Output the (X, Y) coordinate of the center of the cell containing the given text.  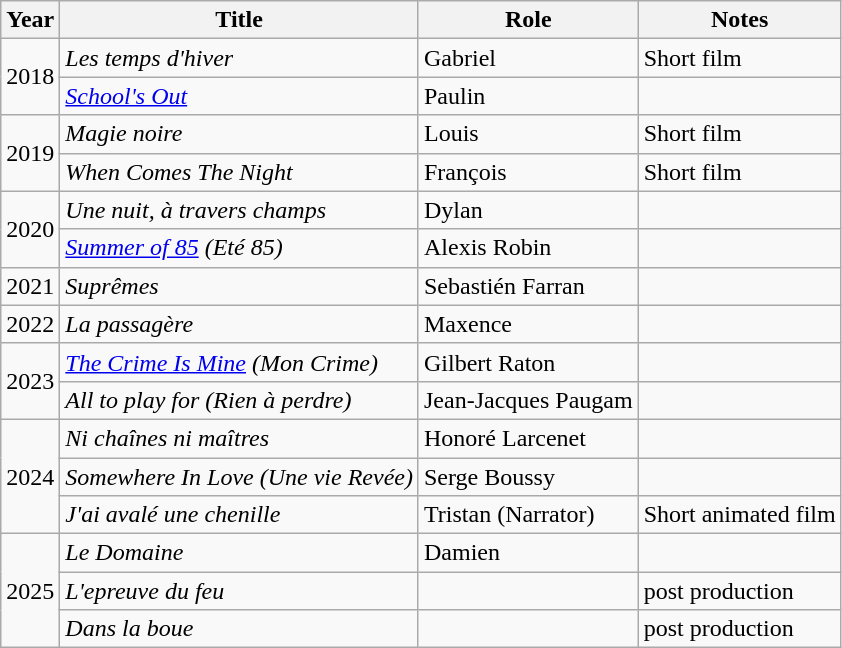
Year (30, 20)
Somewhere In Love (Une vie Revée) (240, 477)
Les temps d'hiver (240, 58)
Honoré Larcenet (528, 438)
Dylan (528, 210)
2020 (30, 229)
La passagère (240, 324)
Alexis Robin (528, 248)
Title (240, 20)
The Crime Is Mine (Mon Crime) (240, 362)
Tristan (Narrator) (528, 515)
Suprêmes (240, 286)
2018 (30, 77)
Le Domaine (240, 553)
Notes (740, 20)
J'ai avalé une chenille (240, 515)
Summer of 85 (Eté 85) (240, 248)
All to play for (Rien à perdre) (240, 400)
Damien (528, 553)
Serge Boussy (528, 477)
L'epreuve du feu (240, 591)
School's Out (240, 96)
2022 (30, 324)
Une nuit, à travers champs (240, 210)
Short animated film (740, 515)
Gabriel (528, 58)
2024 (30, 476)
Gilbert Raton (528, 362)
2023 (30, 381)
Dans la boue (240, 629)
Ni chaînes ni maîtres (240, 438)
When Comes The Night (240, 172)
2021 (30, 286)
Role (528, 20)
Louis (528, 134)
Magie noire (240, 134)
Sebastién Farran (528, 286)
Maxence (528, 324)
2025 (30, 591)
François (528, 172)
Jean-Jacques Paugam (528, 400)
2019 (30, 153)
Paulin (528, 96)
